Find where the given text appears and provide that cell's center as (X, Y) coordinate. 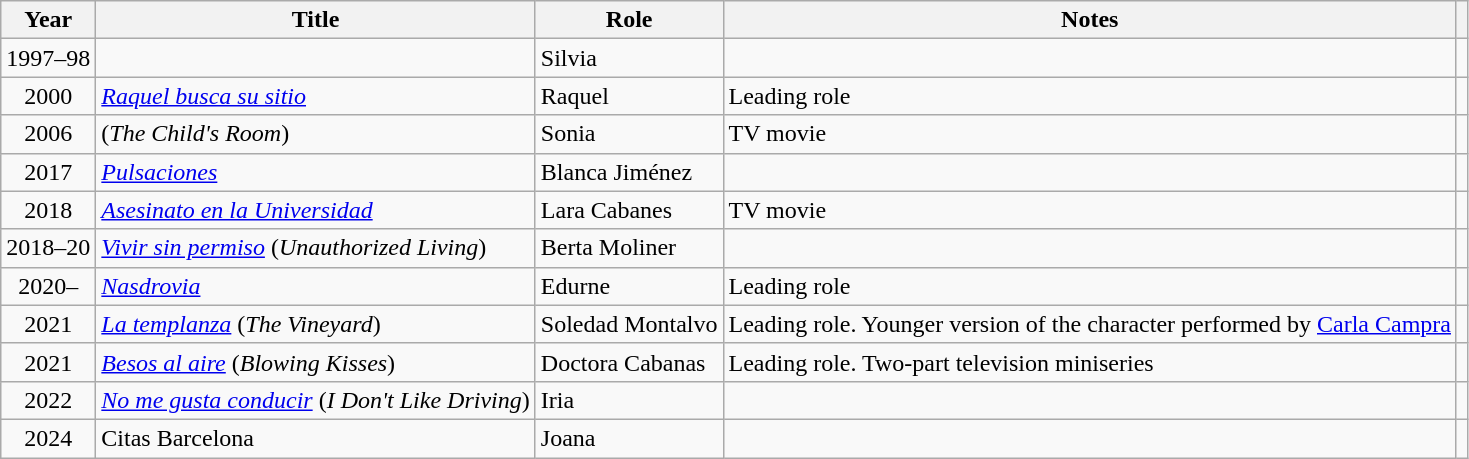
Pulsaciones (316, 172)
Sonia (629, 134)
Title (316, 20)
Raquel busca su sitio (316, 96)
2006 (48, 134)
2018–20 (48, 248)
Nasdrovia (316, 286)
Berta Moliner (629, 248)
Besos al aire (Blowing Kisses) (316, 362)
Citas Barcelona (316, 438)
Iria (629, 400)
(The Child's Room) (316, 134)
Joana (629, 438)
Notes (1090, 20)
Year (48, 20)
2000 (48, 96)
2024 (48, 438)
Raquel (629, 96)
Silvia (629, 58)
Leading role. Two-part television miniseries (1090, 362)
Doctora Cabanas (629, 362)
2017 (48, 172)
2020– (48, 286)
1997–98 (48, 58)
Lara Cabanes (629, 210)
La templanza (The Vineyard) (316, 324)
Asesinato en la Universidad (316, 210)
Vivir sin permiso (Unauthorized Living) (316, 248)
No me gusta conducir (I Don't Like Driving) (316, 400)
2018 (48, 210)
Edurne (629, 286)
Role (629, 20)
Soledad Montalvo (629, 324)
2022 (48, 400)
Blanca Jiménez (629, 172)
Leading role. Younger version of the character performed by Carla Campra (1090, 324)
